Provide the (X, Y) coordinate of the cell's center where the given text is located.  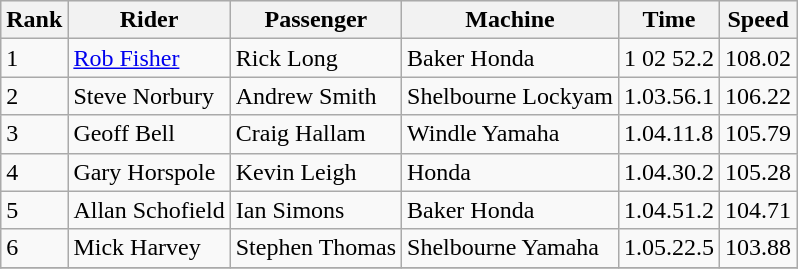
2 (34, 96)
Craig Hallam (316, 134)
6 (34, 248)
Rider (149, 20)
Steve Norbury (149, 96)
Rank (34, 20)
3 (34, 134)
105.28 (758, 172)
1 02 52.2 (670, 58)
Machine (510, 20)
5 (34, 210)
103.88 (758, 248)
108.02 (758, 58)
104.71 (758, 210)
Ian Simons (316, 210)
Shelbourne Lockyam (510, 96)
Allan Schofield (149, 210)
1.04.11.8 (670, 134)
Rick Long (316, 58)
Andrew Smith (316, 96)
1 (34, 58)
105.79 (758, 134)
Time (670, 20)
Windle Yamaha (510, 134)
Passenger (316, 20)
4 (34, 172)
1.04.30.2 (670, 172)
1.05.22.5 (670, 248)
Geoff Bell (149, 134)
Stephen Thomas (316, 248)
Mick Harvey (149, 248)
Gary Horspole (149, 172)
Shelbourne Yamaha (510, 248)
Kevin Leigh (316, 172)
106.22 (758, 96)
Rob Fisher (149, 58)
1.03.56.1 (670, 96)
Honda (510, 172)
1.04.51.2 (670, 210)
Speed (758, 20)
